Extract the (X, Y) coordinate from the center of the cell holding the provided text.  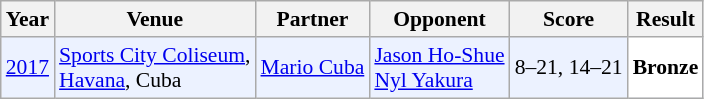
Bronze (666, 68)
8–21, 14–21 (569, 68)
Sports City Coliseum,Havana, Cuba (154, 68)
Opponent (439, 19)
Score (569, 19)
Year (28, 19)
Result (666, 19)
Venue (154, 19)
Mario Cuba (312, 68)
2017 (28, 68)
Partner (312, 19)
Jason Ho-Shue Nyl Yakura (439, 68)
